Return the (X, Y) coordinate for the center point of the cell that contains the specified text.  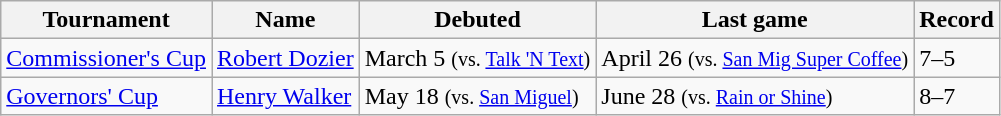
Henry Walker (286, 96)
Last game (755, 20)
Governors' Cup (106, 96)
Robert Dozier (286, 58)
June 28 (vs. Rain or Shine) (755, 96)
May 18 (vs. San Miguel) (478, 96)
7–5 (957, 58)
Record (957, 20)
8–7 (957, 96)
March 5 (vs. Talk 'N Text) (478, 58)
Name (286, 20)
Debuted (478, 20)
Commissioner's Cup (106, 58)
Tournament (106, 20)
April 26 (vs. San Mig Super Coffee) (755, 58)
